For the text-containing cell, return its midpoint in (x, y) coordinate format. 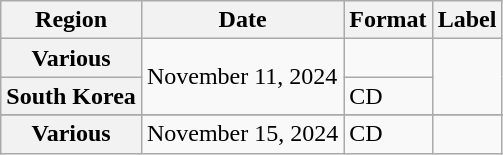
Date (242, 20)
Region (72, 20)
November 11, 2024 (242, 77)
November 15, 2024 (242, 134)
Format (388, 20)
South Korea (72, 96)
Label (467, 20)
